Capture the cell that displays the provided text and extract its (X, Y) central coordinate. 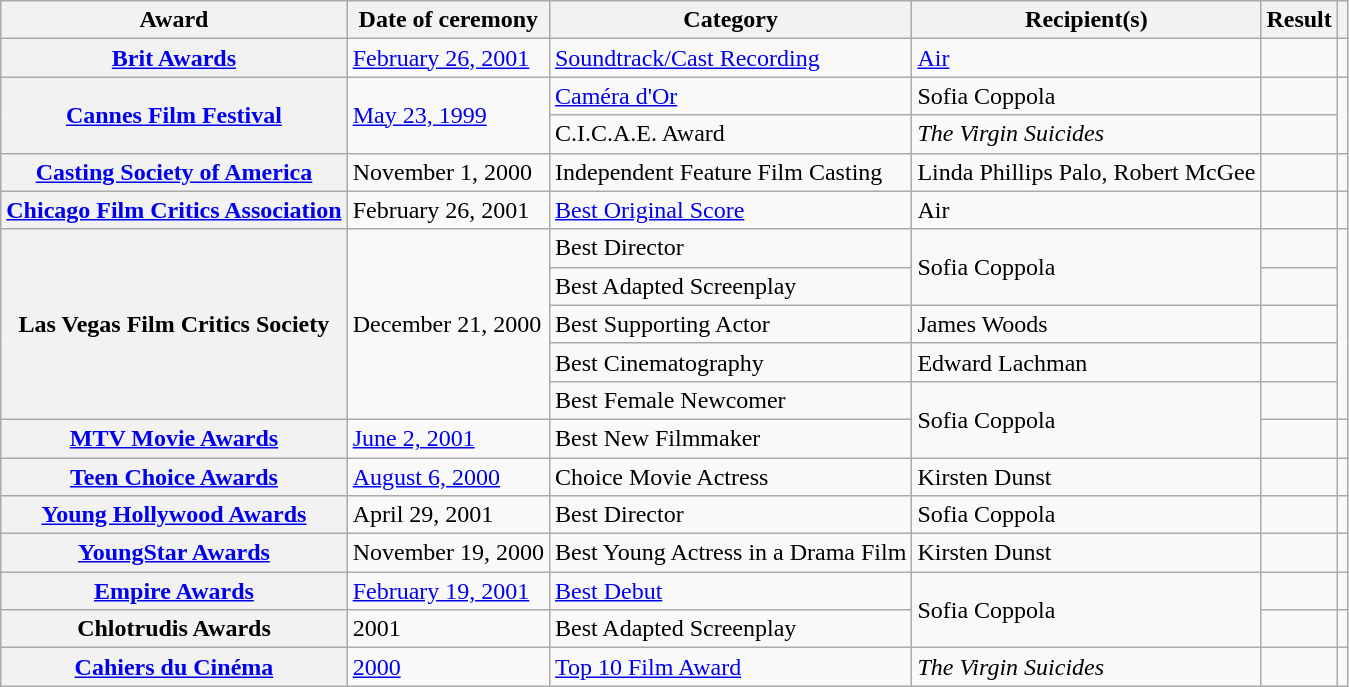
February 19, 2001 (448, 591)
Best Female Newcomer (730, 400)
MTV Movie Awards (174, 438)
Best Original Score (730, 210)
Independent Feature Film Casting (730, 172)
Soundtrack/Cast Recording (730, 58)
James Woods (1086, 324)
Caméra d'Or (730, 96)
Empire Awards (174, 591)
August 6, 2000 (448, 477)
Category (730, 20)
Best Debut (730, 591)
Best Cinematography (730, 362)
C.I.C.A.E. Award (730, 134)
Recipient(s) (1086, 20)
Edward Lachman (1086, 362)
April 29, 2001 (448, 515)
Young Hollywood Awards (174, 515)
Las Vegas Film Critics Society (174, 324)
June 2, 2001 (448, 438)
Best Young Actress in a Drama Film (730, 553)
Date of ceremony (448, 20)
Casting Society of America (174, 172)
Top 10 Film Award (730, 667)
Award (174, 20)
Teen Choice Awards (174, 477)
May 23, 1999 (448, 115)
Best Supporting Actor (730, 324)
2000 (448, 667)
November 1, 2000 (448, 172)
December 21, 2000 (448, 324)
Linda Phillips Palo, Robert McGee (1086, 172)
Choice Movie Actress (730, 477)
2001 (448, 629)
Chlotrudis Awards (174, 629)
Cahiers du Cinéma (174, 667)
Best New Filmmaker (730, 438)
YoungStar Awards (174, 553)
Result (1299, 20)
Cannes Film Festival (174, 115)
Brit Awards (174, 58)
November 19, 2000 (448, 553)
Chicago Film Critics Association (174, 210)
